Extract the (x, y) coordinate from the center of the cell holding the provided text.  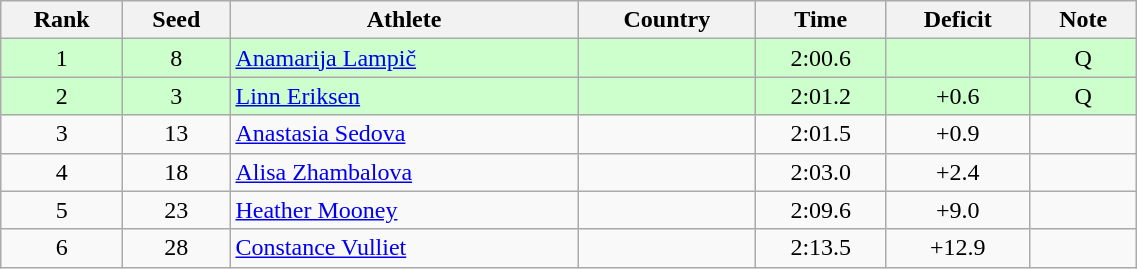
+12.9 (958, 248)
Rank (62, 20)
Note (1084, 20)
+9.0 (958, 210)
2:01.5 (821, 134)
Anamarija Lampič (404, 58)
Country (667, 20)
1 (62, 58)
2 (62, 96)
Alisa Zhambalova (404, 172)
Linn Eriksen (404, 96)
Deficit (958, 20)
4 (62, 172)
28 (176, 248)
Anastasia Sedova (404, 134)
+2.4 (958, 172)
+0.9 (958, 134)
18 (176, 172)
2:03.0 (821, 172)
+0.6 (958, 96)
13 (176, 134)
6 (62, 248)
Heather Mooney (404, 210)
23 (176, 210)
2:09.6 (821, 210)
2:01.2 (821, 96)
2:00.6 (821, 58)
Time (821, 20)
2:13.5 (821, 248)
8 (176, 58)
Seed (176, 20)
5 (62, 210)
Constance Vulliet (404, 248)
Athlete (404, 20)
